Pinpoint the cell where the given text exists, returning its (X, Y) midpoint coordinate. 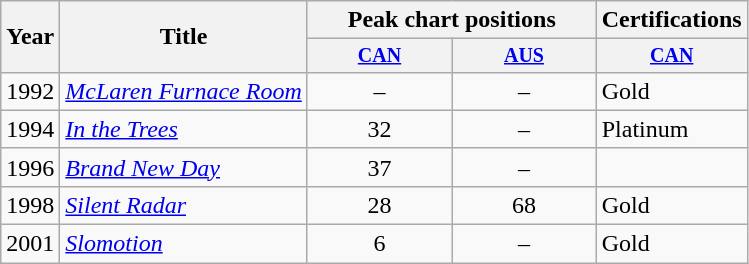
1998 (30, 205)
Slomotion (184, 244)
Peak chart positions (452, 20)
1996 (30, 167)
Title (184, 37)
Brand New Day (184, 167)
32 (379, 129)
Year (30, 37)
Certifications (672, 20)
68 (524, 205)
2001 (30, 244)
28 (379, 205)
Platinum (672, 129)
37 (379, 167)
In the Trees (184, 129)
AUS (524, 56)
1994 (30, 129)
1992 (30, 91)
Silent Radar (184, 205)
McLaren Furnace Room (184, 91)
6 (379, 244)
